Locate the cell with the specified text and output its [x, y] center coordinate. 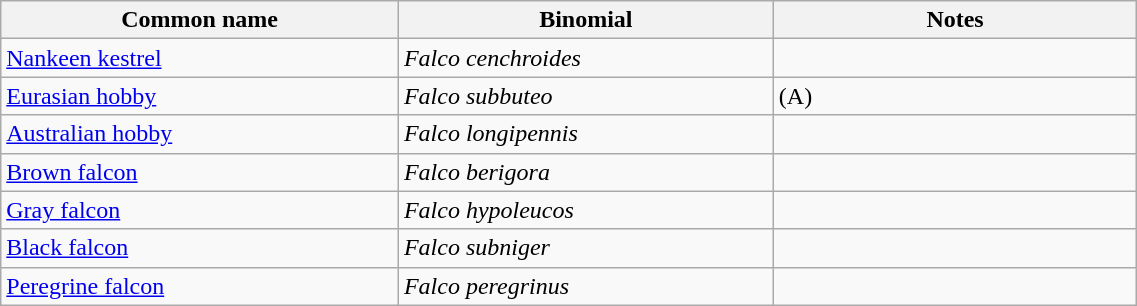
Falco cenchroides [586, 58]
Nankeen kestrel [200, 58]
Brown falcon [200, 172]
Eurasian hobby [200, 96]
Gray falcon [200, 210]
Common name [200, 20]
Binomial [586, 20]
Falco subbuteo [586, 96]
(A) [955, 96]
Falco berigora [586, 172]
Black falcon [200, 248]
Falco subniger [586, 248]
Notes [955, 20]
Peregrine falcon [200, 286]
Falco longipennis [586, 134]
Falco peregrinus [586, 286]
Falco hypoleucos [586, 210]
Australian hobby [200, 134]
